From the cell containing the given text, extract its center point as [X, Y] coordinate. 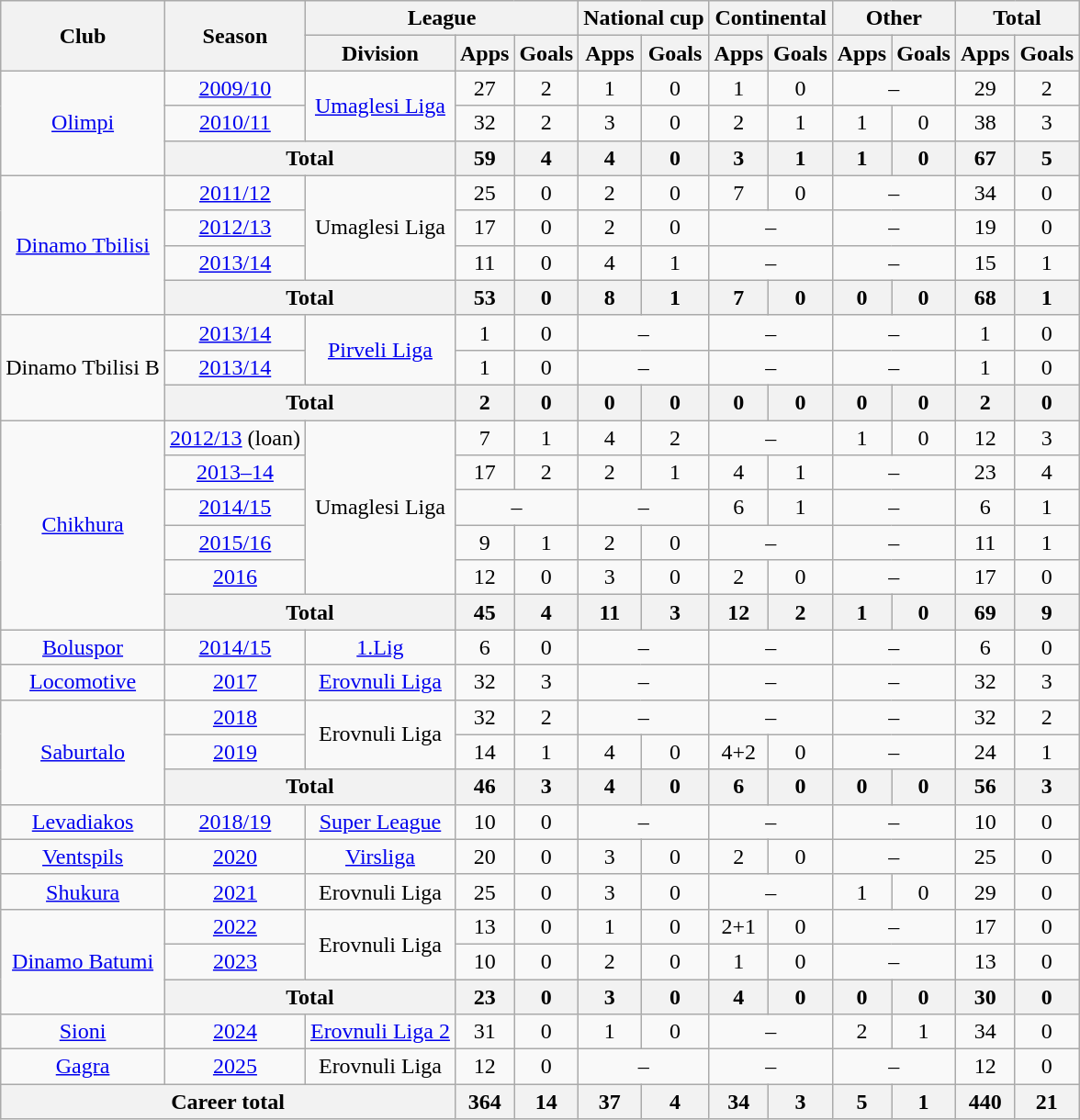
Gagra [83, 1067]
38 [984, 123]
19 [984, 228]
Dinamo Tbilisi B [83, 367]
37 [610, 1102]
Sioni [83, 1032]
56 [984, 787]
National cup [644, 18]
2019 [235, 752]
67 [984, 158]
21 [1047, 1102]
2013–14 [235, 473]
Division [380, 53]
4+2 [738, 752]
Locomotive [83, 682]
46 [484, 787]
Boluspor [83, 647]
2022 [235, 926]
Olimpi [83, 123]
Other [894, 18]
2017 [235, 682]
Erovnuli Liga 2 [380, 1032]
2+1 [738, 926]
20 [484, 857]
2011/12 [235, 193]
2016 [235, 577]
Ventspils [83, 857]
2020 [235, 857]
364 [484, 1102]
2012/13 [235, 228]
2009/10 [235, 88]
8 [610, 297]
Shukura [83, 891]
Pirveli Liga [380, 350]
30 [984, 996]
15 [984, 263]
Super League [380, 822]
440 [984, 1102]
59 [484, 158]
68 [984, 297]
Dinamo Tbilisi [83, 245]
Saburtalo [83, 752]
Season [235, 36]
Chikhura [83, 525]
2021 [235, 891]
53 [484, 297]
24 [984, 752]
Continental [771, 18]
2023 [235, 961]
Virsliga [380, 857]
69 [984, 612]
2018/19 [235, 822]
1.Lig [380, 647]
Levadiakos [83, 822]
2018 [235, 717]
Dinamo Batumi [83, 961]
League [441, 18]
45 [484, 612]
27 [484, 88]
Club [83, 36]
2025 [235, 1067]
2012/13 (loan) [235, 438]
2010/11 [235, 123]
2024 [235, 1032]
Career total [228, 1102]
2015/16 [235, 543]
31 [484, 1032]
